Return the [X, Y] coordinate for the center point of the cell that contains the specified text.  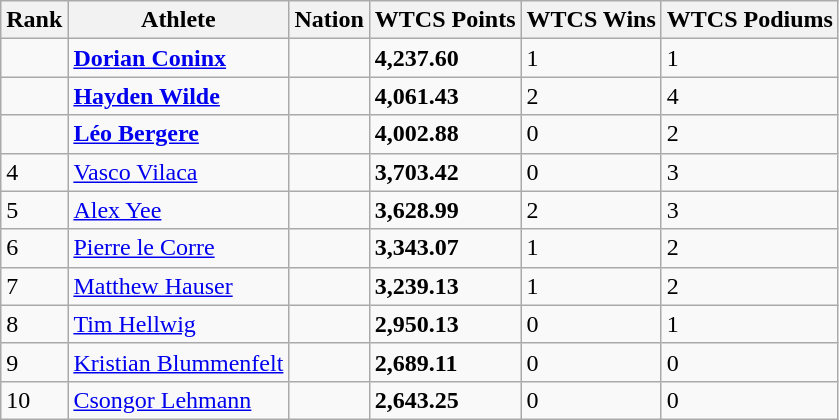
WTCS Wins [591, 20]
Pierre le Corre [178, 248]
7 [34, 286]
3,703.42 [445, 172]
3,343.07 [445, 248]
Nation [329, 20]
Athlete [178, 20]
4,002.88 [445, 134]
5 [34, 210]
9 [34, 362]
Matthew Hauser [178, 286]
10 [34, 400]
2,689.11 [445, 362]
3,628.99 [445, 210]
Dorian Coninx [178, 58]
Hayden Wilde [178, 96]
Vasco Vilaca [178, 172]
Alex Yee [178, 210]
8 [34, 324]
Rank [34, 20]
3,239.13 [445, 286]
4,237.60 [445, 58]
WTCS Podiums [750, 20]
Léo Bergere [178, 134]
Tim Hellwig [178, 324]
Kristian Blummenfelt [178, 362]
2,950.13 [445, 324]
Csongor Lehmann [178, 400]
6 [34, 248]
WTCS Points [445, 20]
4,061.43 [445, 96]
2,643.25 [445, 400]
